Locate the cell with the specified text and output its (X, Y) center coordinate. 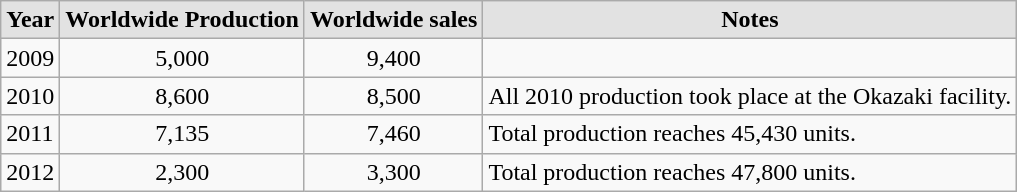
2012 (30, 172)
3,300 (393, 172)
7,460 (393, 134)
Total production reaches 47,800 units. (750, 172)
Year (30, 20)
Notes (750, 20)
2,300 (182, 172)
2010 (30, 96)
5,000 (182, 58)
2011 (30, 134)
7,135 (182, 134)
Total production reaches 45,430 units. (750, 134)
All 2010 production took place at the Okazaki facility. (750, 96)
9,400 (393, 58)
8,600 (182, 96)
8,500 (393, 96)
Worldwide Production (182, 20)
Worldwide sales (393, 20)
2009 (30, 58)
